Determine the (x, y) coordinate at the center of the cell enclosing the given text.  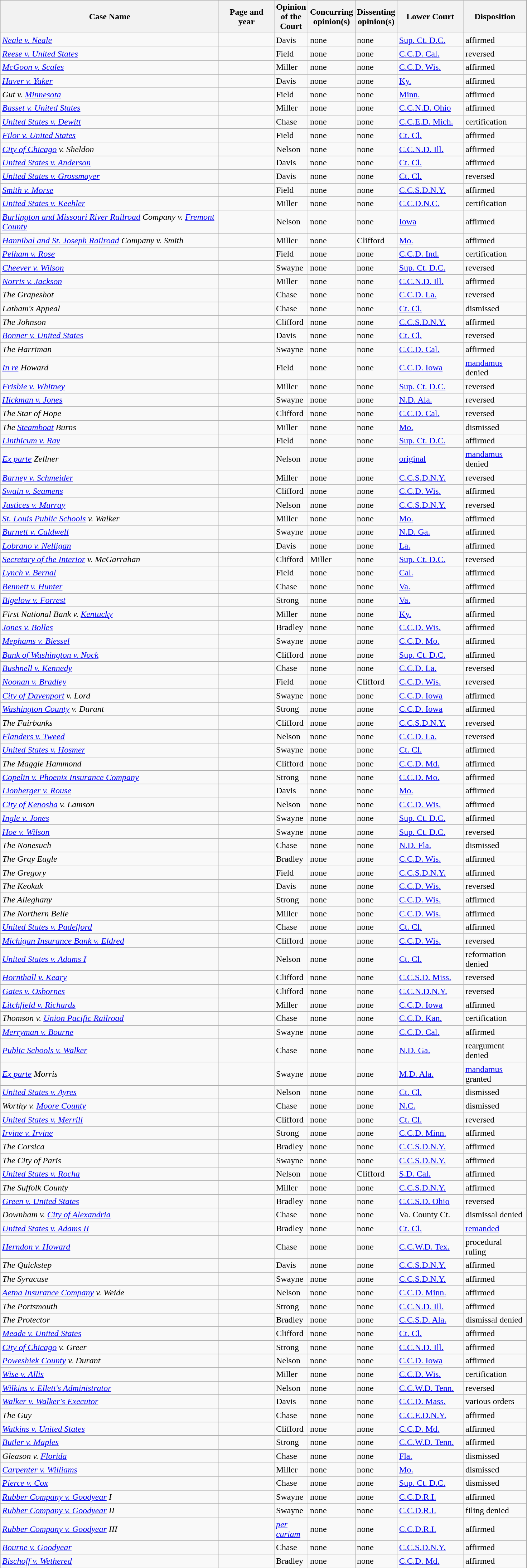
United States v. Merrill (110, 1120)
The Protector (110, 1320)
S.D. Cal. (430, 1174)
Minn. (430, 94)
Gleason v. Florida (110, 1456)
Wise v. Allis (110, 1374)
C.C.D.N.C. (430, 204)
Carpenter v. Williams (110, 1470)
Rubber Company v. Goodyear II (110, 1510)
Bennett v. Hunter (110, 586)
City of Chicago v. Greer (110, 1347)
Concurring opinion(s) (332, 17)
Secretary of the Interior v. McGarrahan (110, 559)
The Maggie Hammond (110, 764)
N.C. (430, 1106)
The City of Paris (110, 1160)
The Quickstep (110, 1265)
Michigan Insurance Bank v. Eldred (110, 941)
Ingle v. Jones (110, 818)
reargument denied (495, 1051)
Burlington and Missouri River Railroad Company v. Fremont County (110, 222)
Barney v. Schmeider (110, 478)
In re Howard (110, 368)
Bonner v. United States (110, 336)
original (430, 459)
The Syracuse (110, 1279)
Flanders v. Tweed (110, 736)
Opinion of the Court (291, 17)
The Star of Hope (110, 413)
Rubber Company v. Goodyear III (110, 1529)
Smith v. Morse (110, 190)
Litchfield v. Richards (110, 1005)
Public Schools v. Walker (110, 1051)
Ex parte Zellner (110, 459)
Copelin v. Phoenix Insurance Company (110, 777)
Noonan v. Bradley (110, 682)
Bourne v. Goodyear (110, 1547)
C.C.N.D.N.Y. (430, 991)
Hannibal and St. Joseph Railroad Company v. Smith (110, 240)
Bischoff v. Wethered (110, 1561)
United States v. Grossmayer (110, 176)
C.C.N.D. Ohio (430, 108)
Merryman v. Bourne (110, 1032)
United States v. Rocha (110, 1174)
N.D. Fla. (430, 845)
St. Louis Public Schools v. Walker (110, 518)
Dissenting opinion(s) (376, 17)
Hickman v. Jones (110, 400)
United States v. Adams II (110, 1228)
Basset v. United States (110, 108)
Case Name (110, 17)
First National Bank v. Kentucky (110, 614)
The Nonesuch (110, 845)
Justices v. Murray (110, 505)
The Harriman (110, 349)
per curiam (291, 1529)
C.C.S.D. Ohio (430, 1201)
C.C.E.D.N.Y. (430, 1415)
Lionberger v. Rouse (110, 791)
Irvine v. Irvine (110, 1133)
Thomson v. Union Pacific Railroad (110, 1018)
McGoon v. Scales (110, 67)
Latham's Appeal (110, 308)
Reese v. United States (110, 54)
Swain v. Seamens (110, 491)
The Steamboat Burns (110, 427)
Pelham v. Rose (110, 254)
Page and year (247, 17)
Gut v. Minnesota (110, 94)
La. (430, 546)
Gates v. Osbornes (110, 991)
United States v. Anderson (110, 162)
The Grapeshot (110, 295)
Butler v. Maples (110, 1442)
remanded (495, 1228)
Frisbie v. Whitney (110, 386)
The Keokuk (110, 886)
N.D. Ala. (430, 400)
Va. County Ct. (430, 1215)
The Gregory (110, 873)
Wilkins v. Ellett's Administrator (110, 1388)
C.C.S.D. Miss. (430, 978)
Lobrano v. Nelligan (110, 546)
reformation denied (495, 959)
Walker v. Walker's Executor (110, 1402)
Norris v. Jackson (110, 281)
mandamus granted (495, 1073)
Downham v. City of Alexandria (110, 1215)
Haver v. Yaker (110, 81)
The Suffolk County (110, 1188)
Bigelow v. Forrest (110, 600)
Worthy v. Moore County (110, 1106)
Aetna Insurance Company v. Weide (110, 1292)
United States v. Adams I (110, 959)
filing denied (495, 1510)
United States v. Dewitt (110, 122)
Cal. (430, 573)
Disposition (495, 17)
Green v. United States (110, 1201)
City of Chicago v. Sheldon (110, 149)
The Gray Eagle (110, 859)
Poweshiek County v. Durant (110, 1361)
C.C.W.D. Tex. (430, 1247)
The Fairbanks (110, 723)
Washington County v. Durant (110, 709)
C.C.D. Ind. (430, 254)
The Alleghany (110, 900)
United States v. Hosmer (110, 750)
The Corsica (110, 1147)
Meade v. United States (110, 1333)
City of Kenosha v. Lamson (110, 804)
Lower Court (430, 17)
Herndon v. Howard (110, 1247)
Fla. (430, 1456)
Rubber Company v. Goodyear I (110, 1497)
The Guy (110, 1415)
Ex parte Morris (110, 1073)
United States v. Ayres (110, 1092)
Hornthall v. Keary (110, 978)
The Portsmouth (110, 1306)
Bushnell v. Kennedy (110, 668)
Neale v. Neale (110, 40)
C.C.S.D. Ala. (430, 1320)
The Johnson (110, 322)
City of Davenport v. Lord (110, 696)
Hoe v. Wilson (110, 832)
Filor v. United States (110, 135)
Cheever v. Wilson (110, 268)
Burnett v. Caldwell (110, 532)
C.C.D. Mass. (430, 1402)
Jones v. Bolles (110, 627)
various orders (495, 1402)
M.D. Ala. (430, 1073)
The Northern Belle (110, 914)
United States v. Keehler (110, 204)
United States v. Padelford (110, 927)
Bank of Washington v. Nock (110, 654)
C.C.D. Kan. (430, 1018)
C.C.E.D. Mich. (430, 122)
Lynch v. Bernal (110, 573)
Mephams v. Biessel (110, 641)
Iowa (430, 222)
Watkins v. United States (110, 1429)
procedural ruling (495, 1247)
Linthicum v. Ray (110, 441)
Pierce v. Cox (110, 1483)
